Extract the [x, y] coordinate from the center of the cell holding the provided text.  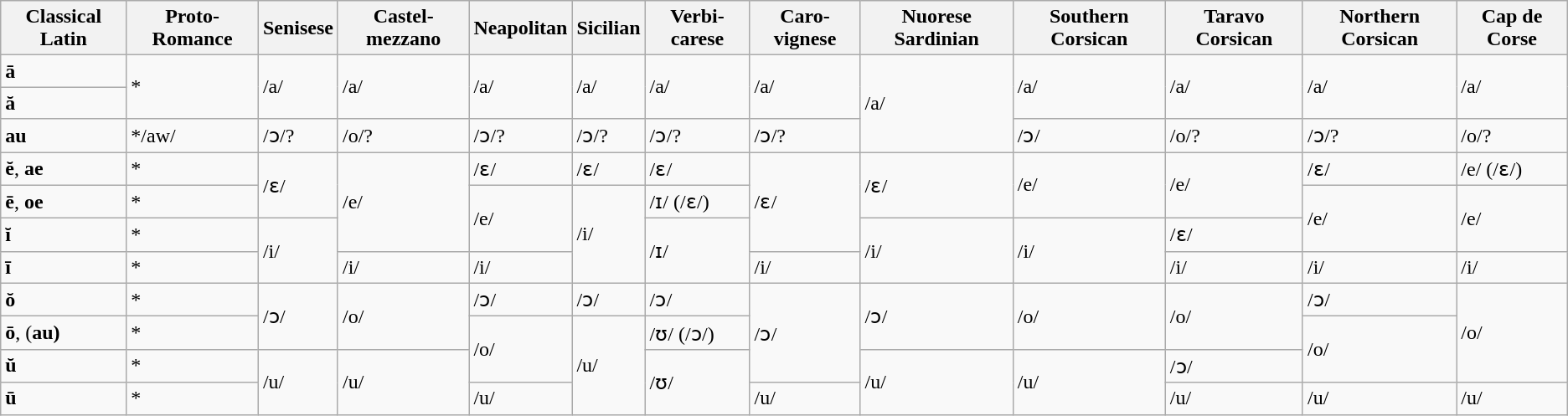
ĭ [64, 235]
/ɪ/ (/ɛ/) [697, 202]
ī [64, 267]
Castel-mezzano [403, 28]
/ʊ/ (/ɔ/) [697, 333]
ā [64, 71]
ū [64, 398]
ŏ [64, 300]
au [64, 136]
ē, oe [64, 202]
ĕ, ae [64, 169]
Cap de Corse [1512, 28]
Caro-vignese [805, 28]
/ɪ/ [697, 251]
Taravo Corsican [1234, 28]
*/aw/ [193, 136]
Northern Corsican [1379, 28]
Proto-Romance [193, 28]
ŭ [64, 366]
ō, (au) [64, 333]
ă [64, 103]
/e/ (/ɛ/) [1512, 169]
Senisese [298, 28]
Neapolitan [521, 28]
Southern Corsican [1089, 28]
Classical Latin [64, 28]
/ʊ/ [697, 382]
Sicilian [608, 28]
Nuorese Sardinian [936, 28]
Verbi-carese [697, 28]
